For the text-containing cell, return its midpoint in (X, Y) coordinate format. 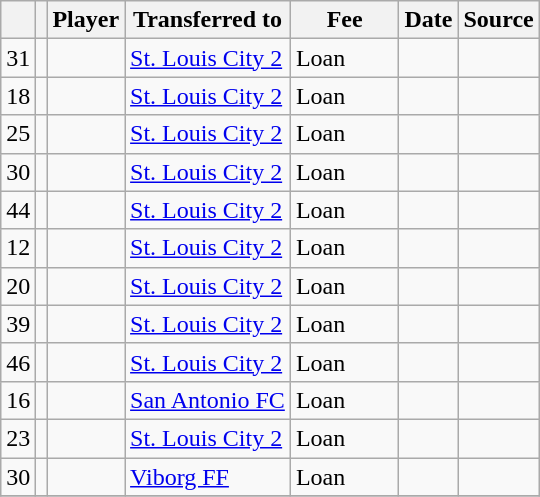
31 (18, 58)
Player (86, 20)
44 (18, 210)
39 (18, 324)
Transferred to (208, 20)
San Antonio FC (208, 400)
Source (498, 20)
20 (18, 286)
23 (18, 438)
46 (18, 362)
16 (18, 400)
12 (18, 248)
25 (18, 134)
18 (18, 96)
Viborg FF (208, 477)
Date (428, 20)
Fee (344, 20)
